Pinpoint the cell where the given text exists, returning its [X, Y] midpoint coordinate. 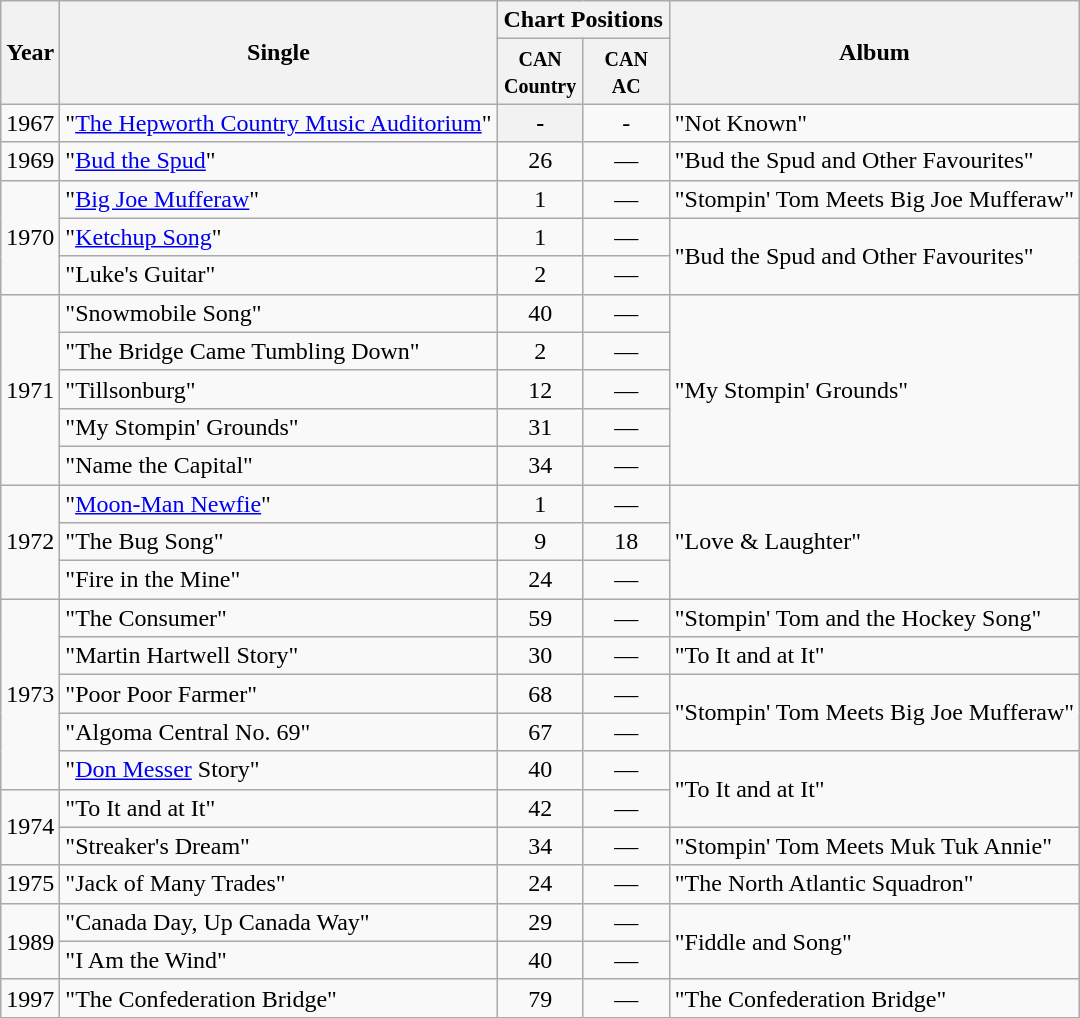
Single [278, 52]
"Martin Hartwell Story" [278, 656]
Album [874, 52]
"Jack of Many Trades" [278, 884]
1974 [30, 827]
68 [540, 694]
"Fiddle and Song" [874, 941]
"Snowmobile Song" [278, 313]
"Luke's Guitar" [278, 275]
"Streaker's Dream" [278, 846]
CAN AC [626, 72]
"I Am the Wind" [278, 960]
1973 [30, 694]
"Name the Capital" [278, 465]
79 [540, 998]
"Poor Poor Farmer" [278, 694]
"Tillsonburg" [278, 389]
"The Bug Song" [278, 542]
"Fire in the Mine" [278, 580]
"Stompin' Tom and the Hockey Song" [874, 618]
"Ketchup Song" [278, 237]
12 [540, 389]
"The Bridge Came Tumbling Down" [278, 351]
"Love & Laughter" [874, 541]
30 [540, 656]
31 [540, 427]
1989 [30, 941]
"Big Joe Mufferaw" [278, 199]
"Stompin' Tom Meets Muk Tuk Annie" [874, 846]
1997 [30, 998]
29 [540, 922]
18 [626, 542]
1972 [30, 541]
9 [540, 542]
CAN Country [540, 72]
42 [540, 808]
Chart Positions [583, 20]
"Not Known" [874, 123]
"Canada Day, Up Canada Way" [278, 922]
Year [30, 52]
"Algoma Central No. 69" [278, 732]
"The Consumer" [278, 618]
"Don Messer Story" [278, 770]
67 [540, 732]
59 [540, 618]
"The North Atlantic Squadron" [874, 884]
1967 [30, 123]
1970 [30, 237]
1975 [30, 884]
1971 [30, 389]
"The Hepworth Country Music Auditorium" [278, 123]
1969 [30, 161]
26 [540, 161]
"Bud the Spud" [278, 161]
"Moon-Man Newfie" [278, 503]
